Capture the cell that displays the provided text and extract its (x, y) central coordinate. 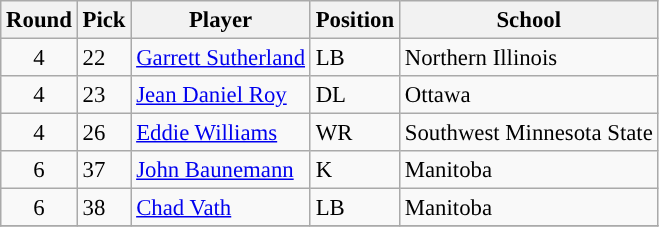
WR (354, 133)
K (354, 170)
DL (354, 95)
Garrett Sutherland (221, 58)
26 (104, 133)
School (528, 20)
Northern Illinois (528, 58)
Player (221, 20)
Round (39, 20)
Ottawa (528, 95)
Eddie Williams (221, 133)
Pick (104, 20)
37 (104, 170)
Southwest Minnesota State (528, 133)
Jean Daniel Roy (221, 95)
22 (104, 58)
23 (104, 95)
Position (354, 20)
38 (104, 208)
Chad Vath (221, 208)
John Baunemann (221, 170)
